Scan for the cell matching the given text and deliver its [X, Y] coordinate at center. 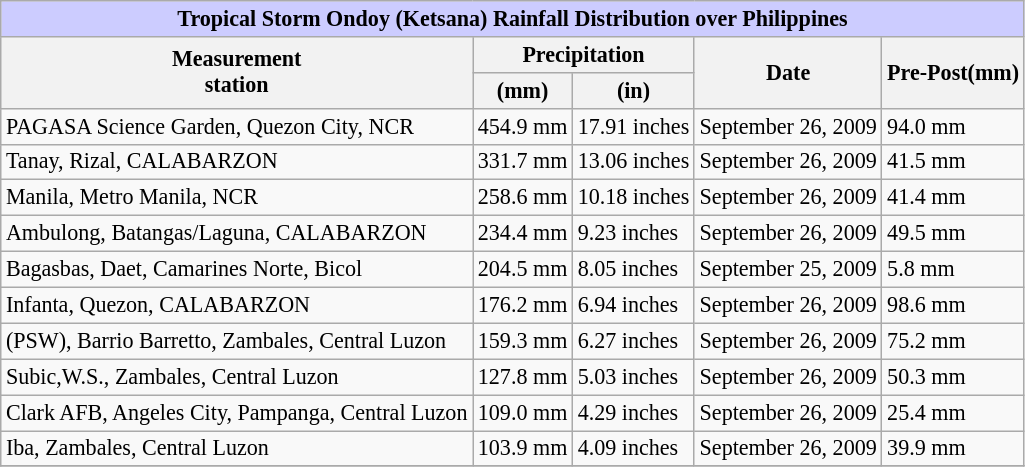
Subic,W.S., Zambales, Central Luzon [237, 377]
Pre-Post(mm) [953, 72]
Infanta, Quezon, CALABARZON [237, 305]
39.9 mm [953, 448]
127.8 mm [523, 377]
204.5 mm [523, 269]
Tanay, Rizal, CALABARZON [237, 162]
Precipitation [584, 54]
159.3 mm [523, 341]
94.0 mm [953, 126]
75.2 mm [953, 341]
8.05 inches [633, 269]
4.29 inches [633, 412]
41.5 mm [953, 162]
5.8 mm [953, 269]
13.06 inches [633, 162]
6.94 inches [633, 305]
Clark AFB, Angeles City, Pampanga, Central Luzon [237, 412]
September 25, 2009 [788, 269]
(mm) [523, 90]
9.23 inches [633, 233]
50.3 mm [953, 377]
109.0 mm [523, 412]
Date [788, 72]
49.5 mm [953, 233]
Measurementstation [237, 72]
234.4 mm [523, 233]
454.9 mm [523, 126]
176.2 mm [523, 305]
(PSW), Barrio Barretto, Zambales, Central Luzon [237, 341]
98.6 mm [953, 305]
25.4 mm [953, 412]
(in) [633, 90]
Iba, Zambales, Central Luzon [237, 448]
5.03 inches [633, 377]
10.18 inches [633, 198]
331.7 mm [523, 162]
41.4 mm [953, 198]
Manila, Metro Manila, NCR [237, 198]
Ambulong, Batangas/Laguna, CALABARZON [237, 233]
4.09 inches [633, 448]
Bagasbas, Daet, Camarines Norte, Bicol [237, 269]
Tropical Storm Ondoy (Ketsana) Rainfall Distribution over Philippines [512, 18]
103.9 mm [523, 448]
258.6 mm [523, 198]
PAGASA Science Garden, Quezon City, NCR [237, 126]
17.91 inches [633, 126]
6.27 inches [633, 341]
